Pinpoint the cell where the given text exists, returning its [X, Y] midpoint coordinate. 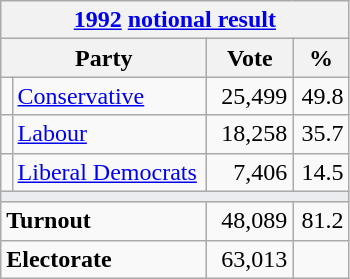
Liberal Democrats [110, 172]
Conservative [110, 96]
81.2 [321, 221]
% [321, 58]
49.8 [321, 96]
1992 notional result [175, 20]
14.5 [321, 172]
7,406 [250, 172]
18,258 [250, 134]
Vote [250, 58]
25,499 [250, 96]
Party [104, 58]
Labour [110, 134]
35.7 [321, 134]
Electorate [104, 259]
48,089 [250, 221]
Turnout [104, 221]
63,013 [250, 259]
